Detect which cell encompasses the target text, then output its [X, Y] center coordinate. 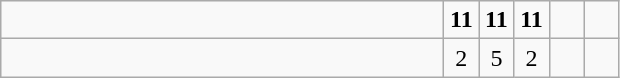
5 [496, 58]
